Search for the cell housing the specified text and yield its (x, y) center coordinate. 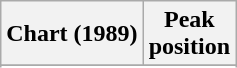
Peakposition (189, 34)
Chart (1989) (72, 34)
